Pinpoint the cell where the given text exists, returning its (x, y) midpoint coordinate. 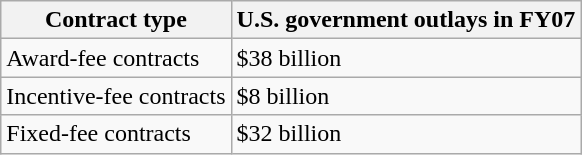
Contract type (116, 20)
$8 billion (406, 96)
Fixed-fee contracts (116, 134)
Award-fee contracts (116, 58)
$38 billion (406, 58)
$32 billion (406, 134)
Incentive-fee contracts (116, 96)
U.S. government outlays in FY07 (406, 20)
